Determine the [X, Y] coordinate at the center of the cell enclosing the given text.  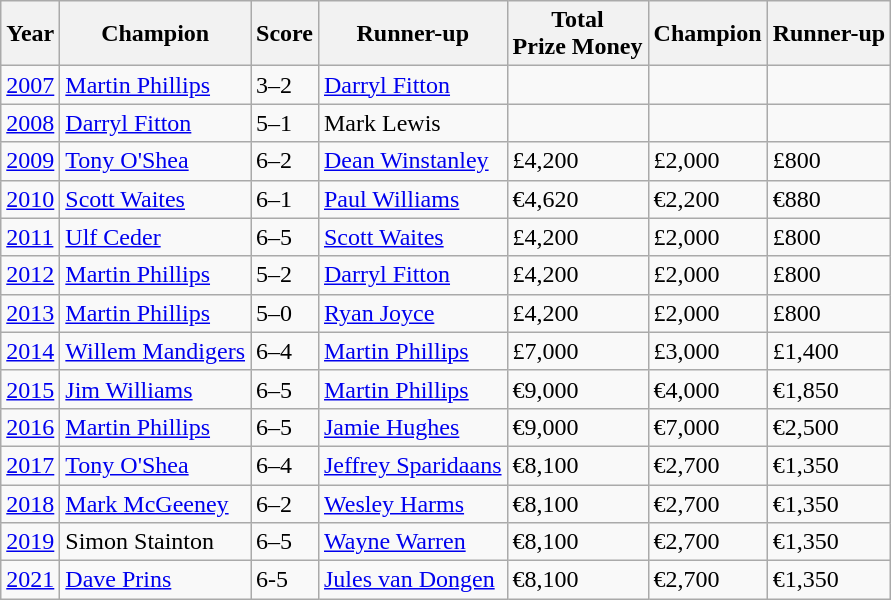
2017 [30, 465]
2007 [30, 85]
Mark McGeeney [156, 503]
2015 [30, 389]
Simon Stainton [156, 542]
5–2 [285, 275]
€880 [829, 199]
Dave Prins [156, 580]
2014 [30, 351]
6–1 [285, 199]
2010 [30, 199]
Year [30, 34]
Jamie Hughes [412, 427]
£3,000 [708, 351]
2009 [30, 161]
2008 [30, 123]
Dean Winstanley [412, 161]
Ryan Joyce [412, 313]
Mark Lewis [412, 123]
£1,400 [829, 351]
Wesley Harms [412, 503]
Score [285, 34]
Jim Williams [156, 389]
5–0 [285, 313]
2018 [30, 503]
2013 [30, 313]
Ulf Ceder [156, 237]
2021 [30, 580]
Paul Williams [412, 199]
€2,200 [708, 199]
2011 [30, 237]
TotalPrize Money [578, 34]
2016 [30, 427]
3–2 [285, 85]
£7,000 [578, 351]
Jules van Dongen [412, 580]
2019 [30, 542]
€4,000 [708, 389]
€2,500 [829, 427]
€7,000 [708, 427]
6-5 [285, 580]
Willem Mandigers [156, 351]
5–1 [285, 123]
2012 [30, 275]
€4,620 [578, 199]
Jeffrey Sparidaans [412, 465]
Wayne Warren [412, 542]
€1,850 [829, 389]
